Find where the given text appears and provide that cell's center as [X, Y] coordinate. 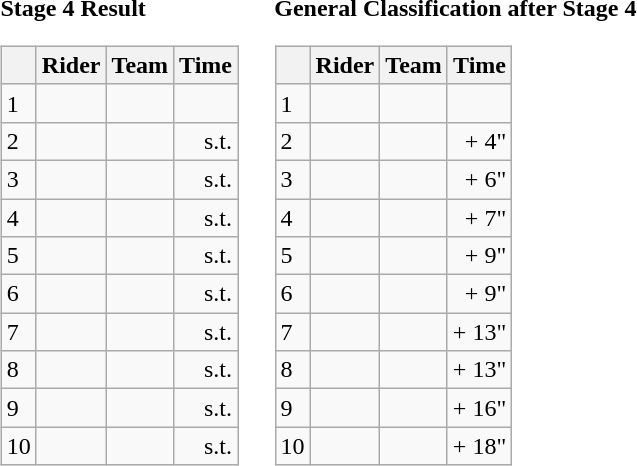
+ 16" [479, 408]
+ 18" [479, 446]
+ 6" [479, 179]
+ 4" [479, 141]
+ 7" [479, 217]
